Scan for the cell matching the given text and deliver its (X, Y) coordinate at center. 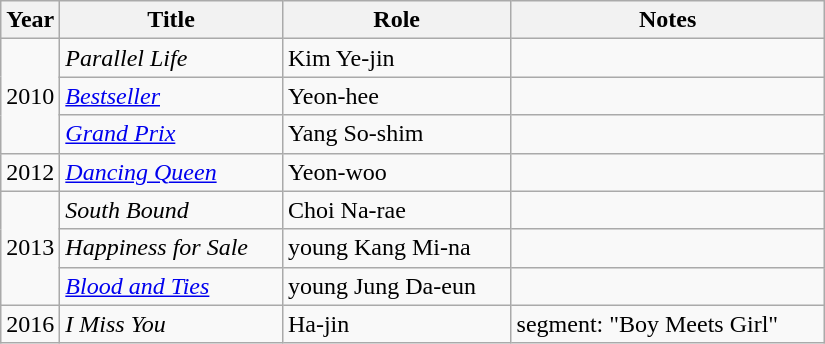
Yang So-shim (396, 134)
young Jung Da-eun (396, 286)
Year (30, 20)
Title (172, 20)
Happiness for Sale (172, 248)
Yeon-hee (396, 96)
Bestseller (172, 96)
Ha-jin (396, 324)
2012 (30, 172)
I Miss You (172, 324)
Choi Na-rae (396, 210)
Role (396, 20)
Kim Ye-jin (396, 58)
Grand Prix (172, 134)
segment: "Boy Meets Girl" (668, 324)
Dancing Queen (172, 172)
2013 (30, 248)
Blood and Ties (172, 286)
Yeon-woo (396, 172)
2016 (30, 324)
2010 (30, 96)
young Kang Mi-na (396, 248)
Parallel Life (172, 58)
South Bound (172, 210)
Notes (668, 20)
